Search for the cell housing the specified text and yield its [x, y] center coordinate. 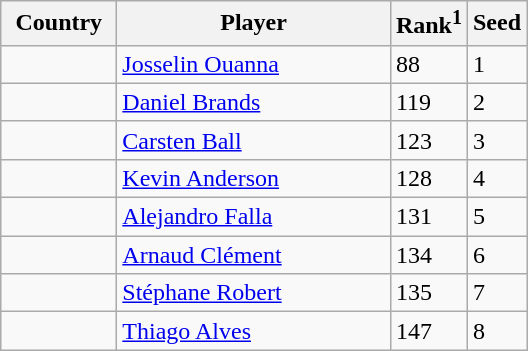
8 [496, 331]
3 [496, 140]
119 [428, 102]
Kevin Anderson [254, 178]
5 [496, 217]
Seed [496, 24]
Daniel Brands [254, 102]
2 [496, 102]
Josselin Ouanna [254, 64]
147 [428, 331]
135 [428, 293]
Country [59, 24]
4 [496, 178]
6 [496, 255]
128 [428, 178]
Rank1 [428, 24]
Arnaud Clément [254, 255]
Carsten Ball [254, 140]
131 [428, 217]
Stéphane Robert [254, 293]
Alejandro Falla [254, 217]
Thiago Alves [254, 331]
123 [428, 140]
Player [254, 24]
7 [496, 293]
88 [428, 64]
1 [496, 64]
134 [428, 255]
